For the text-containing cell, return its midpoint in [x, y] coordinate format. 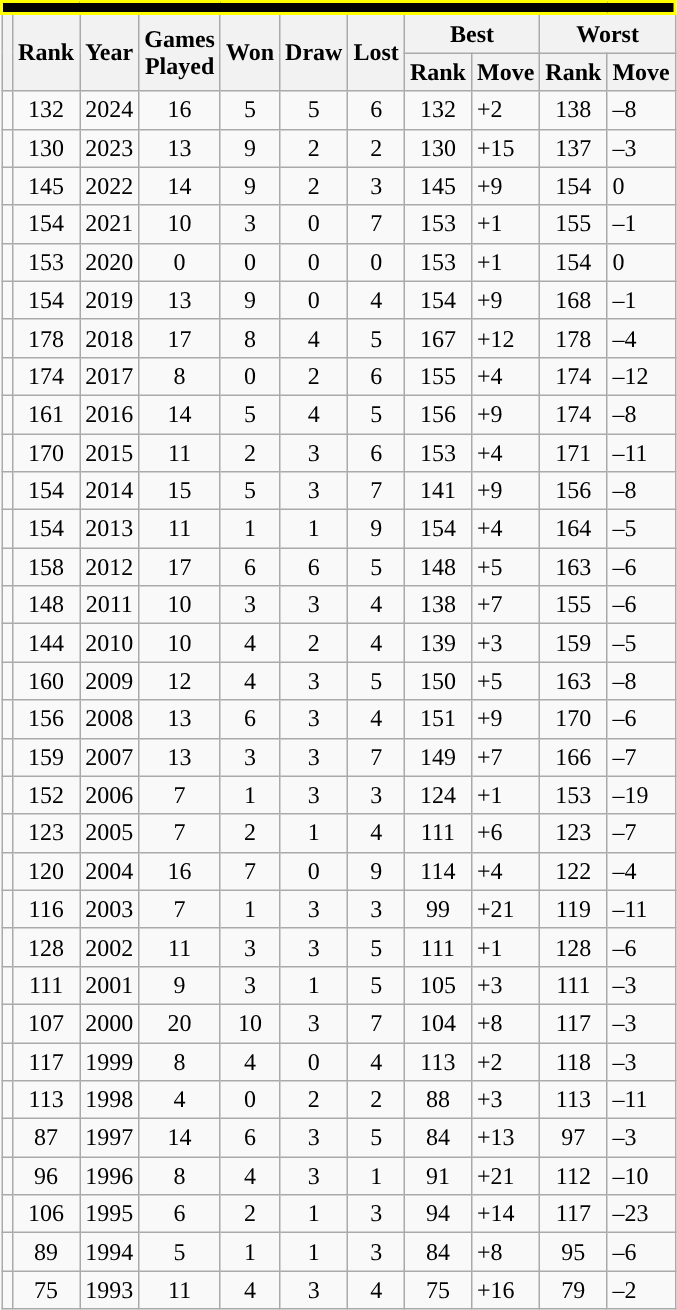
166 [574, 757]
2022 [110, 186]
149 [438, 757]
151 [438, 719]
137 [574, 148]
106 [46, 1214]
144 [46, 643]
2023 [110, 148]
120 [46, 871]
94 [438, 1214]
1995 [110, 1214]
79 [574, 1290]
2016 [110, 414]
2005 [110, 833]
2000 [110, 1023]
2001 [110, 985]
112 [574, 1176]
116 [46, 909]
139 [438, 643]
164 [574, 529]
–19 [641, 795]
89 [46, 1252]
Lost [376, 52]
12 [180, 681]
91 [438, 1176]
1999 [110, 1061]
160 [46, 681]
2024 [110, 110]
2010 [110, 643]
2004 [110, 871]
2008 [110, 719]
+12 [505, 338]
–2 [641, 1290]
97 [574, 1138]
2013 [110, 529]
2011 [110, 605]
2003 [110, 909]
2012 [110, 567]
2007 [110, 757]
+15 [505, 148]
2021 [110, 224]
114 [438, 871]
+13 [505, 1138]
–10 [641, 1176]
104 [438, 1023]
1994 [110, 1252]
+16 [505, 1290]
96 [46, 1176]
118 [574, 1061]
122 [574, 871]
15 [180, 491]
1996 [110, 1176]
171 [574, 453]
158 [46, 567]
2014 [110, 491]
161 [46, 414]
1998 [110, 1100]
119 [574, 909]
+6 [505, 833]
141 [438, 491]
GamesPlayed [180, 52]
2015 [110, 453]
1993 [110, 1290]
88 [438, 1100]
99 [438, 909]
95 [574, 1252]
Best [472, 34]
2017 [110, 376]
2006 [110, 795]
2009 [110, 681]
168 [574, 300]
1997 [110, 1138]
Draw [314, 52]
+14 [505, 1214]
20 [180, 1023]
105 [438, 985]
150 [438, 681]
Won [250, 52]
–23 [641, 1214]
2019 [110, 300]
107 [46, 1023]
87 [46, 1138]
2020 [110, 262]
2002 [110, 947]
–12 [641, 376]
Worst [608, 34]
167 [438, 338]
152 [46, 795]
2018 [110, 338]
124 [438, 795]
Year [110, 52]
